Locate the cell with the specified text and output its (x, y) center coordinate. 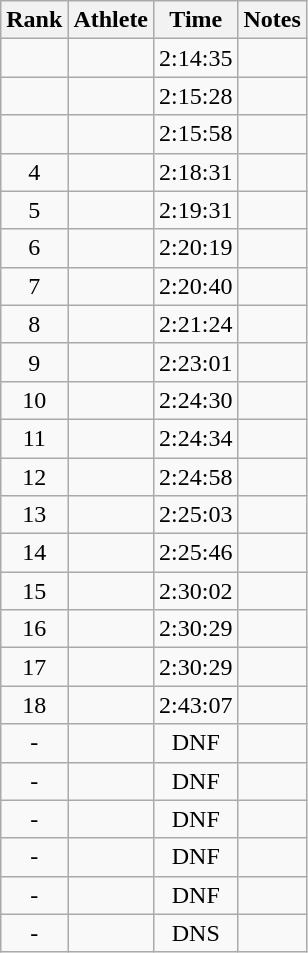
9 (34, 362)
Time (196, 20)
12 (34, 477)
2:15:28 (196, 96)
2:14:35 (196, 58)
2:20:40 (196, 286)
2:30:02 (196, 591)
2:19:31 (196, 210)
7 (34, 286)
2:20:19 (196, 248)
Notes (272, 20)
6 (34, 248)
2:25:03 (196, 515)
11 (34, 438)
DNS (196, 933)
17 (34, 667)
8 (34, 324)
2:24:34 (196, 438)
13 (34, 515)
5 (34, 210)
Rank (34, 20)
2:24:58 (196, 477)
10 (34, 400)
2:21:24 (196, 324)
4 (34, 172)
2:23:01 (196, 362)
15 (34, 591)
Athlete (111, 20)
18 (34, 705)
2:25:46 (196, 553)
2:24:30 (196, 400)
2:15:58 (196, 134)
2:18:31 (196, 172)
16 (34, 629)
14 (34, 553)
2:43:07 (196, 705)
